Search for the cell housing the specified text and yield its (x, y) center coordinate. 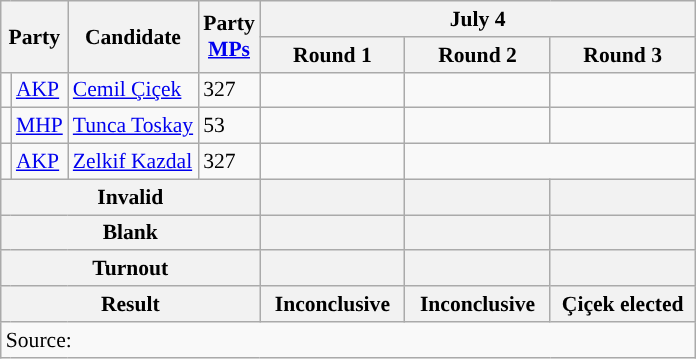
MHP (40, 126)
Invalid (130, 197)
Source: (348, 340)
Tunca Toskay (133, 126)
Cemil Çiçek (133, 90)
Party (34, 36)
PartyMPs (229, 36)
Round 3 (622, 55)
Blank (130, 233)
53 (229, 126)
Turnout (130, 269)
Round 1 (332, 55)
Candidate (133, 36)
Zelkif Kazdal (133, 162)
Result (130, 304)
Çiçek elected (622, 304)
July 4 (478, 19)
Round 2 (478, 55)
